Locate the cell with the specified text and output its [x, y] center coordinate. 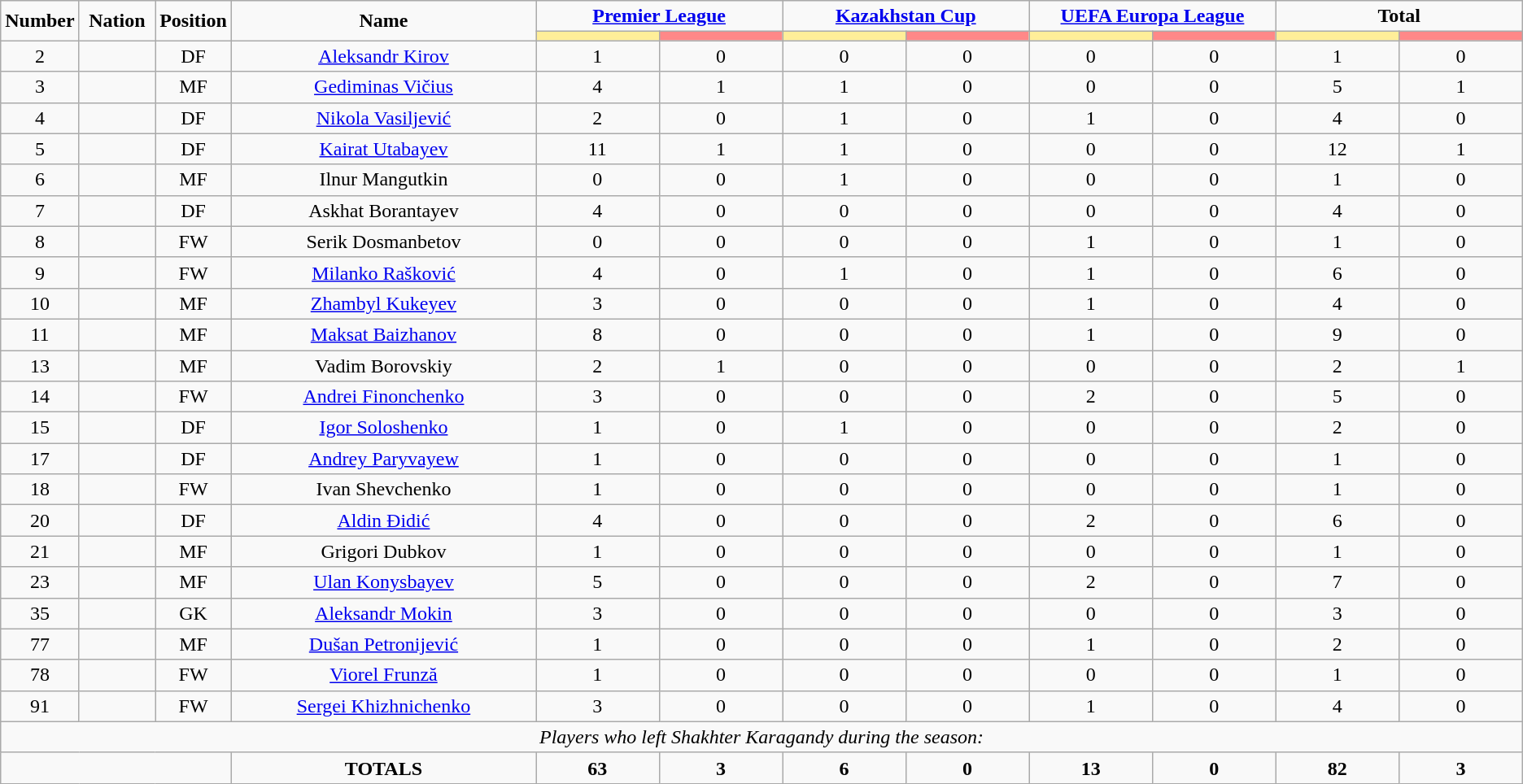
17 [40, 459]
35 [40, 613]
Ivan Shevchenko [383, 490]
Ilnur Mangutkin [383, 180]
82 [1338, 768]
Milanko Rašković [383, 272]
Zhambyl Kukeyev [383, 303]
91 [40, 706]
Kairat Utabayev [383, 149]
Sergei Khizhnichenko [383, 706]
Serik Dosmanbetov [383, 242]
GK [194, 613]
Kazakhstan Cup [906, 16]
Aldin Đidić [383, 520]
Vadim Borovskiy [383, 365]
10 [40, 303]
21 [40, 551]
Players who left Shakhter Karagandy during the season: [761, 737]
Total [1399, 16]
15 [40, 428]
Maksat Baizhanov [383, 334]
Nation [117, 21]
Dušan Petronijević [383, 644]
14 [40, 397]
78 [40, 675]
Andrey Paryvayew [383, 459]
Number [40, 21]
Nikola Vasiljević [383, 118]
Igor Soloshenko [383, 428]
Grigori Dubkov [383, 551]
UEFA Europa League [1152, 16]
63 [597, 768]
12 [1338, 149]
Askhat Borantayev [383, 211]
Gediminas Vičius [383, 87]
23 [40, 582]
Aleksandr Mokin [383, 613]
Position [194, 21]
Ulan Konysbayev [383, 582]
Viorel Frunză [383, 675]
18 [40, 490]
Name [383, 21]
TOTALS [383, 768]
77 [40, 644]
Premier League [659, 16]
Aleksandr Kirov [383, 56]
Andrei Finonchenko [383, 397]
20 [40, 520]
